For the text-containing cell, return its midpoint in [X, Y] coordinate format. 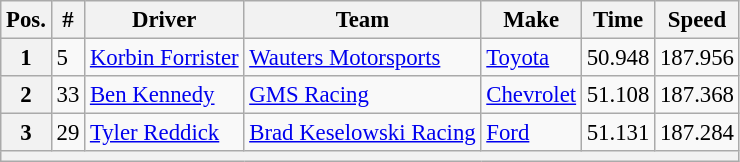
5 [68, 58]
1 [26, 58]
Brad Keselowski Racing [362, 133]
187.956 [698, 58]
29 [68, 133]
Driver [164, 20]
Time [618, 20]
GMS Racing [362, 95]
2 [26, 95]
187.368 [698, 95]
51.108 [618, 95]
Korbin Forrister [164, 58]
Tyler Reddick [164, 133]
50.948 [618, 58]
Ben Kennedy [164, 95]
Wauters Motorsports [362, 58]
# [68, 20]
187.284 [698, 133]
Pos. [26, 20]
Chevrolet [531, 95]
33 [68, 95]
51.131 [618, 133]
Speed [698, 20]
3 [26, 133]
Toyota [531, 58]
Team [362, 20]
Ford [531, 133]
Make [531, 20]
